For the text-containing cell, return its midpoint in (X, Y) coordinate format. 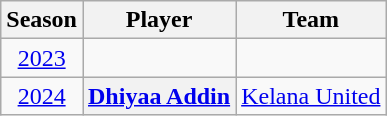
Team (311, 20)
Season (42, 20)
2023 (42, 58)
Dhiyaa Addin (158, 96)
2024 (42, 96)
Kelana United (311, 96)
Player (158, 20)
